Detect which cell encompasses the target text, then output its (X, Y) center coordinate. 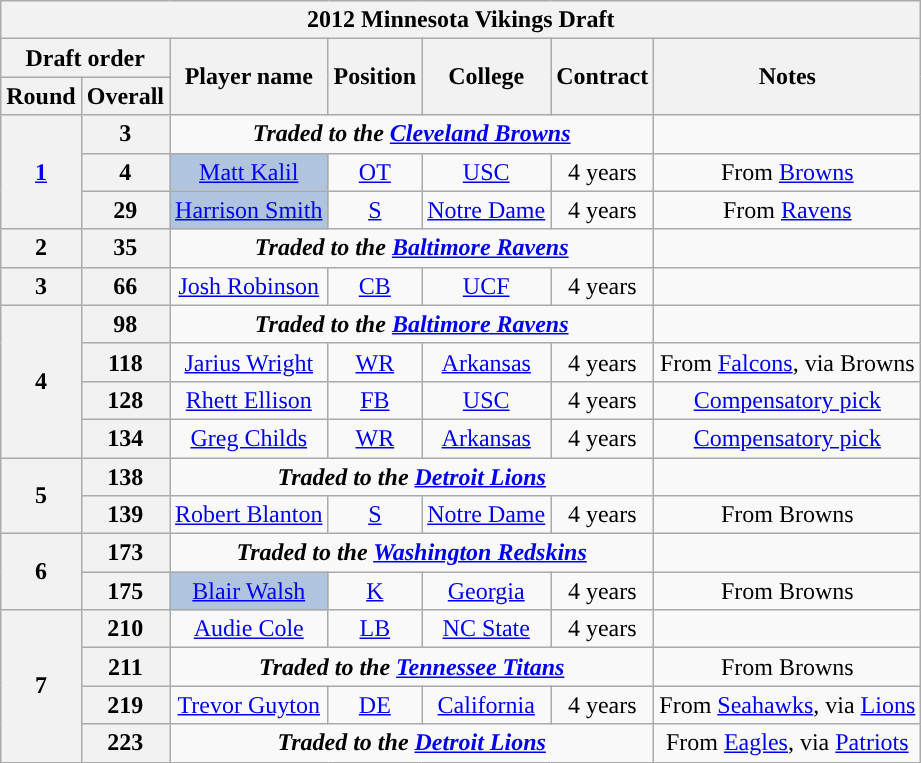
175 (125, 591)
Draft order (86, 58)
Trevor Guyton (249, 705)
FB (375, 400)
Notes (788, 77)
35 (125, 248)
211 (125, 667)
Round (41, 96)
Blair Walsh (249, 591)
Traded to the Tennessee Titans (412, 667)
1 (41, 172)
Greg Childs (249, 438)
Traded to the Washington Redskins (412, 553)
2 (41, 248)
Robert Blanton (249, 515)
134 (125, 438)
Jarius Wright (249, 362)
California (486, 705)
From Ravens (788, 210)
210 (125, 629)
Audie Cole (249, 629)
219 (125, 705)
118 (125, 362)
Harrison Smith (249, 210)
Josh Robinson (249, 286)
29 (125, 210)
Position (375, 77)
K (375, 591)
139 (125, 515)
From Eagles, via Patriots (788, 743)
98 (125, 324)
7 (41, 686)
NC State (486, 629)
128 (125, 400)
From Seahawks, via Lions (788, 705)
6 (41, 572)
2012 Minnesota Vikings Draft (461, 20)
223 (125, 743)
DE (375, 705)
CB (375, 286)
66 (125, 286)
Rhett Ellison (249, 400)
OT (375, 172)
5 (41, 496)
138 (125, 477)
LB (375, 629)
Traded to the Cleveland Browns (412, 134)
Overall (125, 96)
Georgia (486, 591)
Contract (602, 77)
Matt Kalil (249, 172)
College (486, 77)
173 (125, 553)
Player name (249, 77)
From Falcons, via Browns (788, 362)
UCF (486, 286)
